From the cell containing the given text, extract its center point as (X, Y) coordinate. 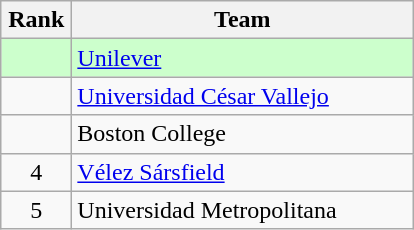
Unilever (242, 58)
4 (36, 172)
Universidad César Vallejo (242, 96)
Universidad Metropolitana (242, 210)
Rank (36, 20)
Vélez Sársfield (242, 172)
Boston College (242, 134)
Team (242, 20)
5 (36, 210)
